Find where the given text appears and provide that cell's center as [x, y] coordinate. 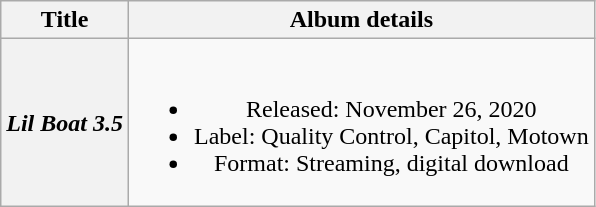
Released: November 26, 2020Label: Quality Control, Capitol, MotownFormat: Streaming, digital download [361, 122]
Title [65, 20]
Lil Boat 3.5 [65, 122]
Album details [361, 20]
